Return (X, Y) of the center of cell containing provided text 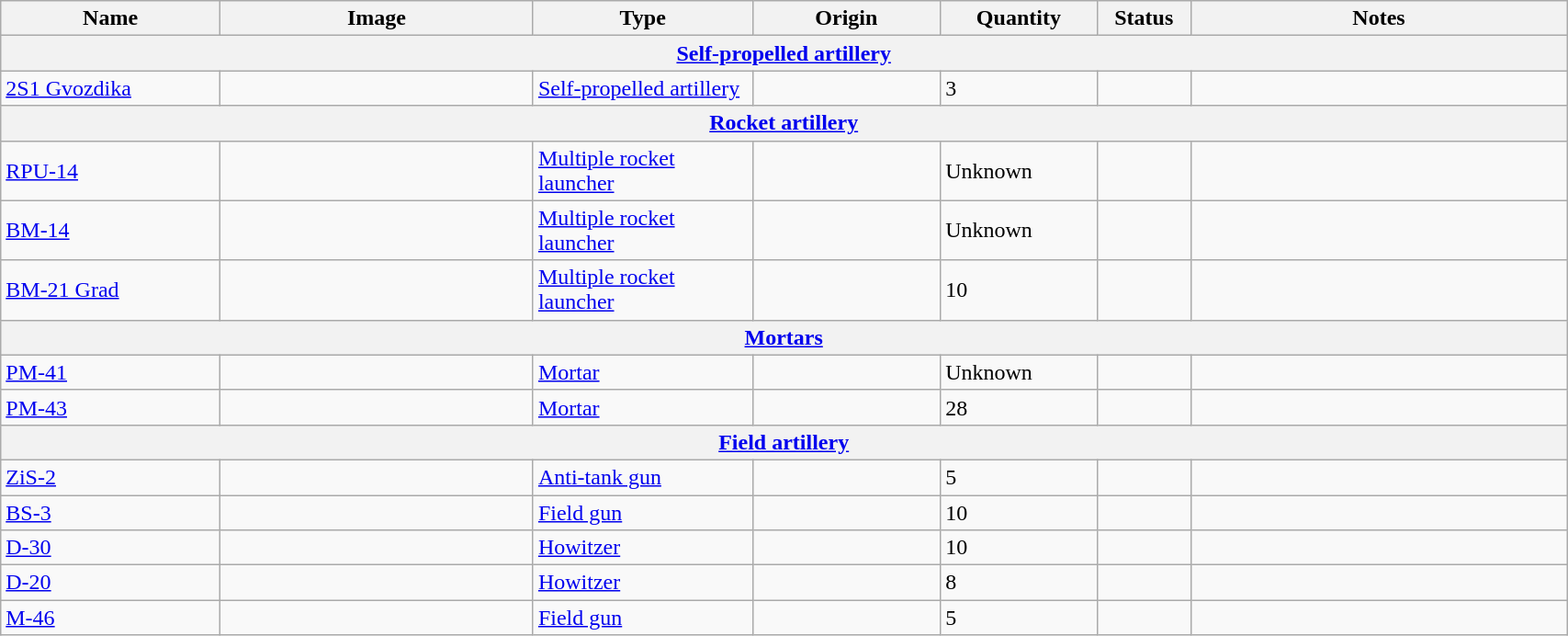
BM-21 Grad (110, 290)
Rocket artillery (784, 123)
Quantity (1019, 18)
Type (643, 18)
Anti-tank gun (643, 477)
2S1 Gvozdika (110, 88)
D-30 (110, 548)
BM-14 (110, 230)
3 (1019, 88)
ZiS-2 (110, 477)
PM-41 (110, 372)
M-46 (110, 618)
D-20 (110, 583)
Image (377, 18)
PM-43 (110, 407)
RPU-14 (110, 171)
Name (110, 18)
Mortars (784, 337)
8 (1019, 583)
Status (1144, 18)
28 (1019, 407)
Origin (847, 18)
Notes (1378, 18)
BS-3 (110, 512)
Field artillery (784, 442)
